Detect which cell encompasses the target text, then output its [x, y] center coordinate. 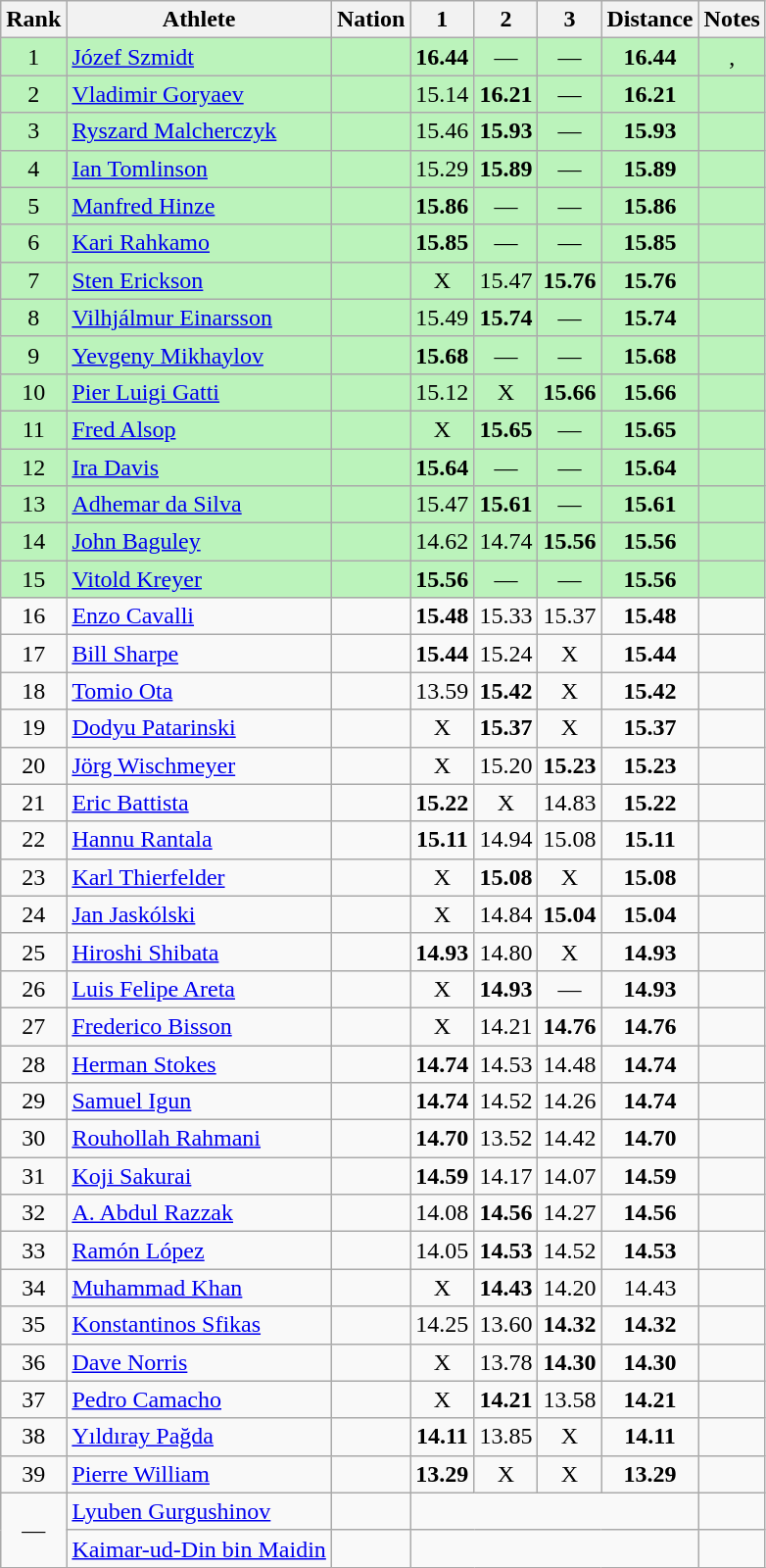
15.12 [443, 392]
Yevgeny Mikhaylov [200, 355]
28 [33, 1063]
Notes [732, 20]
Muhammad Khan [200, 1288]
14.26 [570, 1102]
Adhemar da Silva [200, 505]
Lyuben Gurgushinov [200, 1511]
15.29 [443, 169]
Koji Sakurai [200, 1176]
Pier Luigi Gatti [200, 392]
13.78 [505, 1362]
Jan Jaskólski [200, 914]
13 [33, 505]
13.59 [443, 691]
33 [33, 1250]
Kari Rahkamo [200, 243]
Eric Battista [200, 803]
20 [33, 765]
14.07 [570, 1176]
11 [33, 429]
4 [33, 169]
8 [33, 318]
Konstantinos Sfikas [200, 1325]
12 [33, 467]
John Baguley [200, 542]
Vladimir Goryaev [200, 94]
Ryszard Malcherczyk [200, 131]
14.62 [443, 542]
29 [33, 1102]
Samuel Igun [200, 1102]
Józef Szmidt [200, 57]
Hiroshi Shibata [200, 952]
14.80 [505, 952]
13.58 [570, 1399]
Pierre William [200, 1474]
21 [33, 803]
23 [33, 877]
15.14 [443, 94]
Fred Alsop [200, 429]
Luis Felipe Areta [200, 989]
Tomio Ota [200, 691]
31 [33, 1176]
22 [33, 840]
14.84 [505, 914]
Pedro Camacho [200, 1399]
17 [33, 654]
Manfred Hinze [200, 206]
15.49 [443, 318]
A. Abdul Razzak [200, 1213]
15.24 [505, 654]
16 [33, 616]
13.52 [505, 1139]
Dodyu Patarinski [200, 728]
14.08 [443, 1213]
39 [33, 1474]
Hannu Rantala [200, 840]
Karl Thierfelder [200, 877]
13.85 [505, 1437]
Sten Erickson [200, 280]
Distance [650, 20]
34 [33, 1288]
24 [33, 914]
7 [33, 280]
38 [33, 1437]
14.48 [570, 1063]
5 [33, 206]
Ira Davis [200, 467]
32 [33, 1213]
15.46 [443, 131]
Nation [370, 20]
Vitold Kreyer [200, 579]
Kaimar-ud-Din bin Maidin [200, 1548]
26 [33, 989]
25 [33, 952]
15.20 [505, 765]
Athlete [200, 20]
Herman Stokes [200, 1063]
Ian Tomlinson [200, 169]
Bill Sharpe [200, 654]
Yıldıray Pağda [200, 1437]
Enzo Cavalli [200, 616]
27 [33, 1026]
Jörg Wischmeyer [200, 765]
19 [33, 728]
13.60 [505, 1325]
Frederico Bisson [200, 1026]
6 [33, 243]
Dave Norris [200, 1362]
14.42 [570, 1139]
35 [33, 1325]
14.25 [443, 1325]
9 [33, 355]
14.27 [570, 1213]
15.33 [505, 616]
14.94 [505, 840]
14.17 [505, 1176]
15 [33, 579]
18 [33, 691]
37 [33, 1399]
36 [33, 1362]
Vilhjálmur Einarsson [200, 318]
Rouhollah Rahmani [200, 1139]
30 [33, 1139]
10 [33, 392]
14.20 [570, 1288]
, [732, 57]
14 [33, 542]
Rank [33, 20]
14.83 [570, 803]
Ramón López [200, 1250]
14.05 [443, 1250]
